Return (x, y) of the center of cell containing provided text 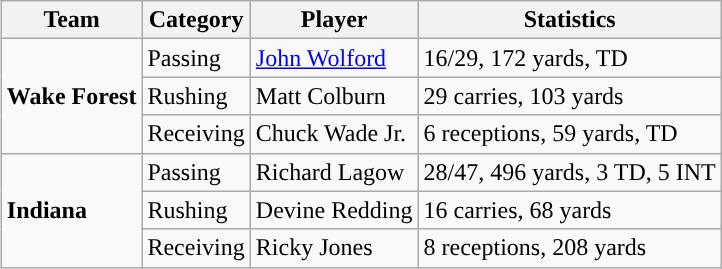
Indiana (72, 210)
Ricky Jones (334, 248)
Team (72, 20)
6 receptions, 59 yards, TD (570, 134)
Category (196, 20)
John Wolford (334, 58)
8 receptions, 208 yards (570, 248)
Chuck Wade Jr. (334, 134)
Devine Redding (334, 210)
29 carries, 103 yards (570, 96)
16 carries, 68 yards (570, 210)
Player (334, 20)
Matt Colburn (334, 96)
Wake Forest (72, 96)
Statistics (570, 20)
28/47, 496 yards, 3 TD, 5 INT (570, 172)
Richard Lagow (334, 172)
16/29, 172 yards, TD (570, 58)
